Return [X, Y] of the center of cell containing provided text 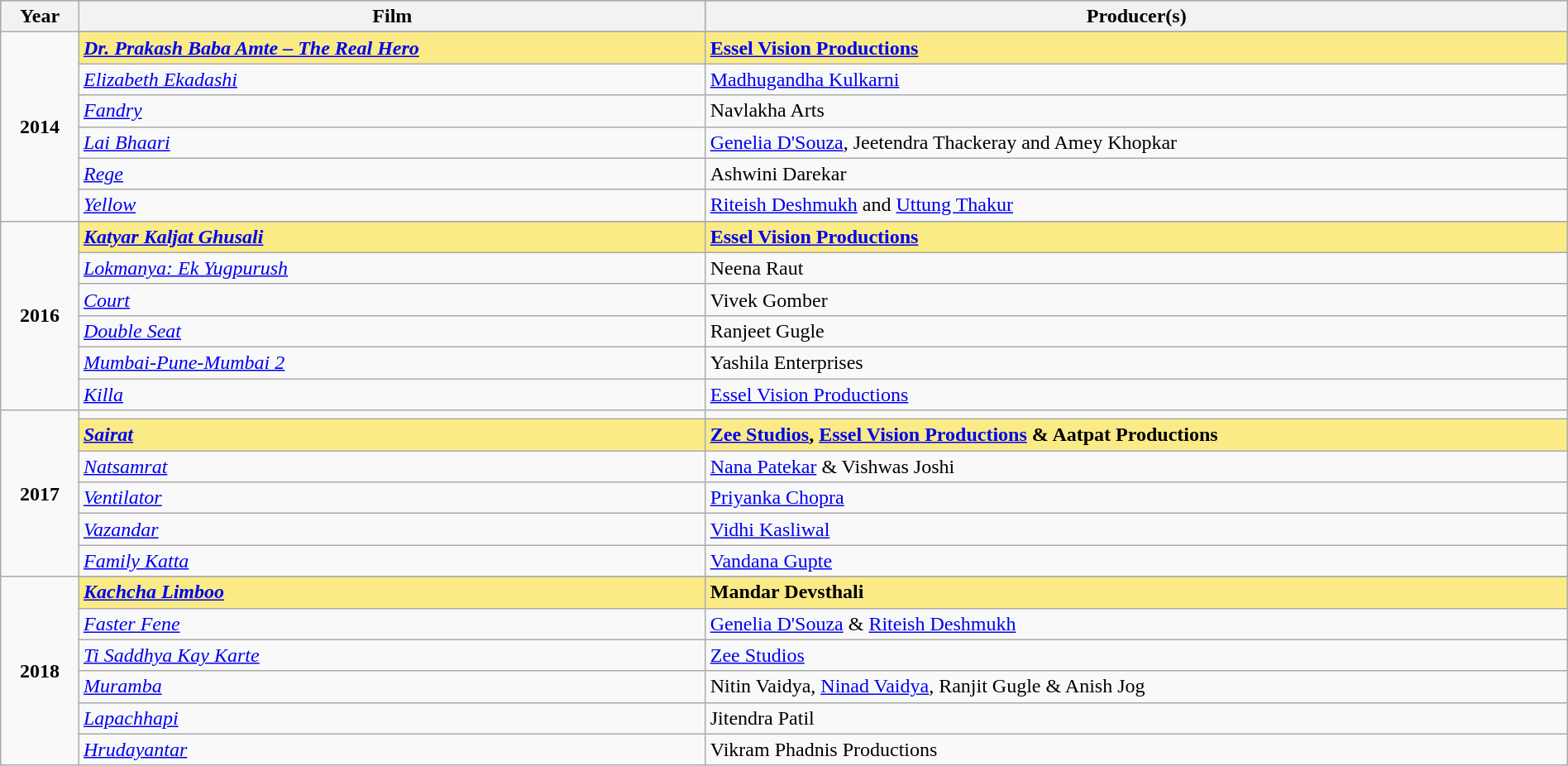
Vidhi Kasliwal [1136, 529]
Madhugandha Kulkarni [1136, 79]
Natsamrat [392, 467]
Ashwini Darekar [1136, 174]
Killa [392, 395]
Kachcha Limboo [392, 592]
Nana Patekar & Vishwas Joshi [1136, 467]
Neena Raut [1136, 268]
Lokmanya: Ek Yugpurush [392, 268]
Hrudayantar [392, 749]
Yellow [392, 205]
Rege [392, 174]
Producer(s) [1136, 17]
2014 [40, 127]
Yashila Enterprises [1136, 362]
Vazandar [392, 529]
Jitendra Patil [1136, 718]
Ventilator [392, 498]
Double Seat [392, 331]
Ranjeet Gugle [1136, 331]
2017 [40, 493]
Sairat [392, 435]
Elizabeth Ekadashi [392, 79]
Dr. Prakash Baba Amte – The Real Hero [392, 48]
2018 [40, 671]
Film [392, 17]
Fandry [392, 111]
Lai Bhaari [392, 142]
Riteish Deshmukh and Uttung Thakur [1136, 205]
Zee Studios, Essel Vision Productions & Aatpat Productions [1136, 435]
Navlakha Arts [1136, 111]
Year [40, 17]
Family Katta [392, 561]
Vivek Gomber [1136, 299]
2016 [40, 315]
Zee Studios [1136, 655]
Genelia D'Souza, Jeetendra Thackeray and Amey Khopkar [1136, 142]
Mandar Devsthali [1136, 592]
Nitin Vaidya, Ninad Vaidya, Ranjit Gugle & Anish Jog [1136, 687]
Faster Fene [392, 624]
Mumbai-Pune-Mumbai 2 [392, 362]
Ti Saddhya Kay Karte [392, 655]
Priyanka Chopra [1136, 498]
Katyar Kaljat Ghusali [392, 237]
Court [392, 299]
Vandana Gupte [1136, 561]
Genelia D'Souza & Riteish Deshmukh [1136, 624]
Lapachhapi [392, 718]
Vikram Phadnis Productions [1136, 749]
Muramba [392, 687]
